Capture the cell that displays the provided text and extract its (x, y) central coordinate. 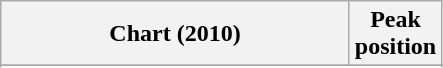
Peakposition (395, 34)
Chart (2010) (176, 34)
